Provide the [X, Y] coordinate of the cell's center where the given text is located.  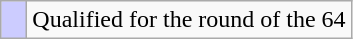
Qualified for the round of the 64 [189, 20]
